Detect which cell encompasses the target text, then output its (x, y) center coordinate. 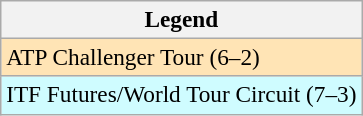
Legend (182, 19)
ITF Futures/World Tour Circuit (7–3) (182, 95)
ATP Challenger Tour (6–2) (182, 57)
